Scan for the cell matching the given text and deliver its [X, Y] coordinate at center. 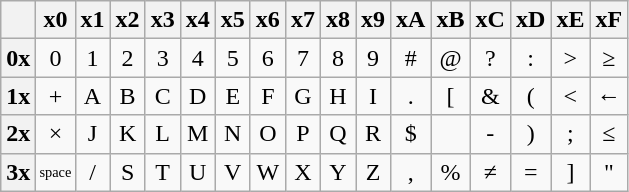
xF [609, 20]
xB [450, 20]
S [128, 172]
1 [92, 58]
D [198, 96]
+ [56, 96]
, [411, 172]
( [530, 96]
x2 [128, 20]
N [232, 134]
9 [374, 58]
I [374, 96]
W [268, 172]
V [232, 172]
) [530, 134]
: [530, 58]
xD [530, 20]
x4 [198, 20]
x1 [92, 20]
x8 [338, 20]
C [162, 96]
P [302, 134]
[ [450, 96]
K [128, 134]
xC [490, 20]
] [570, 172]
3 [162, 58]
& [490, 96]
U [198, 172]
≠ [490, 172]
8 [338, 58]
x3 [162, 20]
E [232, 96]
H [338, 96]
6 [268, 58]
4 [198, 58]
" [609, 172]
× [56, 134]
$ [411, 134]
x0 [56, 20]
O [268, 134]
. [411, 96]
T [162, 172]
xE [570, 20]
X [302, 172]
> [570, 58]
2 [128, 58]
< [570, 96]
Q [338, 134]
0x [18, 58]
3x [18, 172]
/ [92, 172]
= [530, 172]
1x [18, 96]
7 [302, 58]
? [490, 58]
space [56, 172]
F [268, 96]
- [490, 134]
J [92, 134]
x7 [302, 20]
L [162, 134]
M [198, 134]
A [92, 96]
0 [56, 58]
% [450, 172]
x5 [232, 20]
G [302, 96]
; [570, 134]
@ [450, 58]
xA [411, 20]
x6 [268, 20]
5 [232, 58]
Y [338, 172]
Z [374, 172]
2x [18, 134]
B [128, 96]
# [411, 58]
R [374, 134]
≤ [609, 134]
← [609, 96]
x9 [374, 20]
≥ [609, 58]
